Scan for the cell matching the given text and deliver its [x, y] coordinate at center. 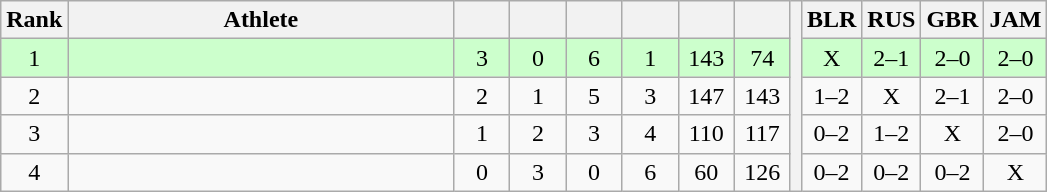
117 [762, 134]
74 [762, 58]
RUS [892, 20]
126 [762, 172]
JAM [1016, 20]
Athlete [261, 20]
BLR [831, 20]
5 [594, 96]
110 [706, 134]
Rank [34, 20]
GBR [952, 20]
60 [706, 172]
147 [706, 96]
